Capture the cell that displays the provided text and extract its (X, Y) central coordinate. 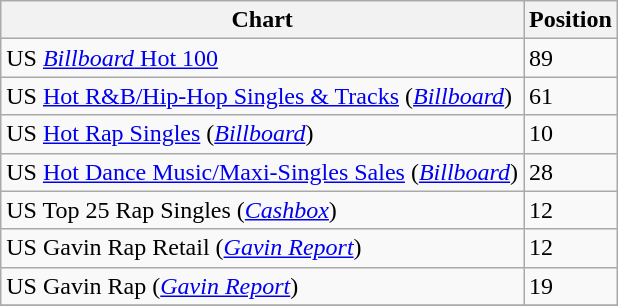
89 (571, 58)
US Gavin Rap Retail (Gavin Report) (262, 248)
Chart (262, 20)
Position (571, 20)
61 (571, 96)
US Hot R&B/Hip-Hop Singles & Tracks (Billboard) (262, 96)
US Gavin Rap (Gavin Report) (262, 286)
28 (571, 172)
US Hot Rap Singles (Billboard) (262, 134)
US Hot Dance Music/Maxi-Singles Sales (Billboard) (262, 172)
US Top 25 Rap Singles (Cashbox) (262, 210)
US Billboard Hot 100 (262, 58)
19 (571, 286)
10 (571, 134)
